Detect which cell encompasses the target text, then output its [X, Y] center coordinate. 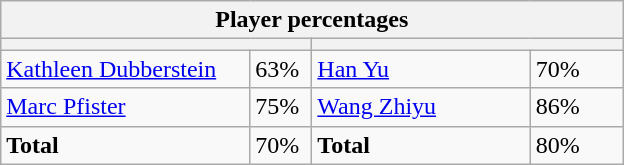
86% [576, 107]
Kathleen Dubberstein [126, 69]
Wang Zhiyu [421, 107]
Player percentages [312, 20]
63% [281, 69]
80% [576, 145]
Han Yu [421, 69]
Marc Pfister [126, 107]
75% [281, 107]
